Capture the cell that displays the provided text and extract its (X, Y) central coordinate. 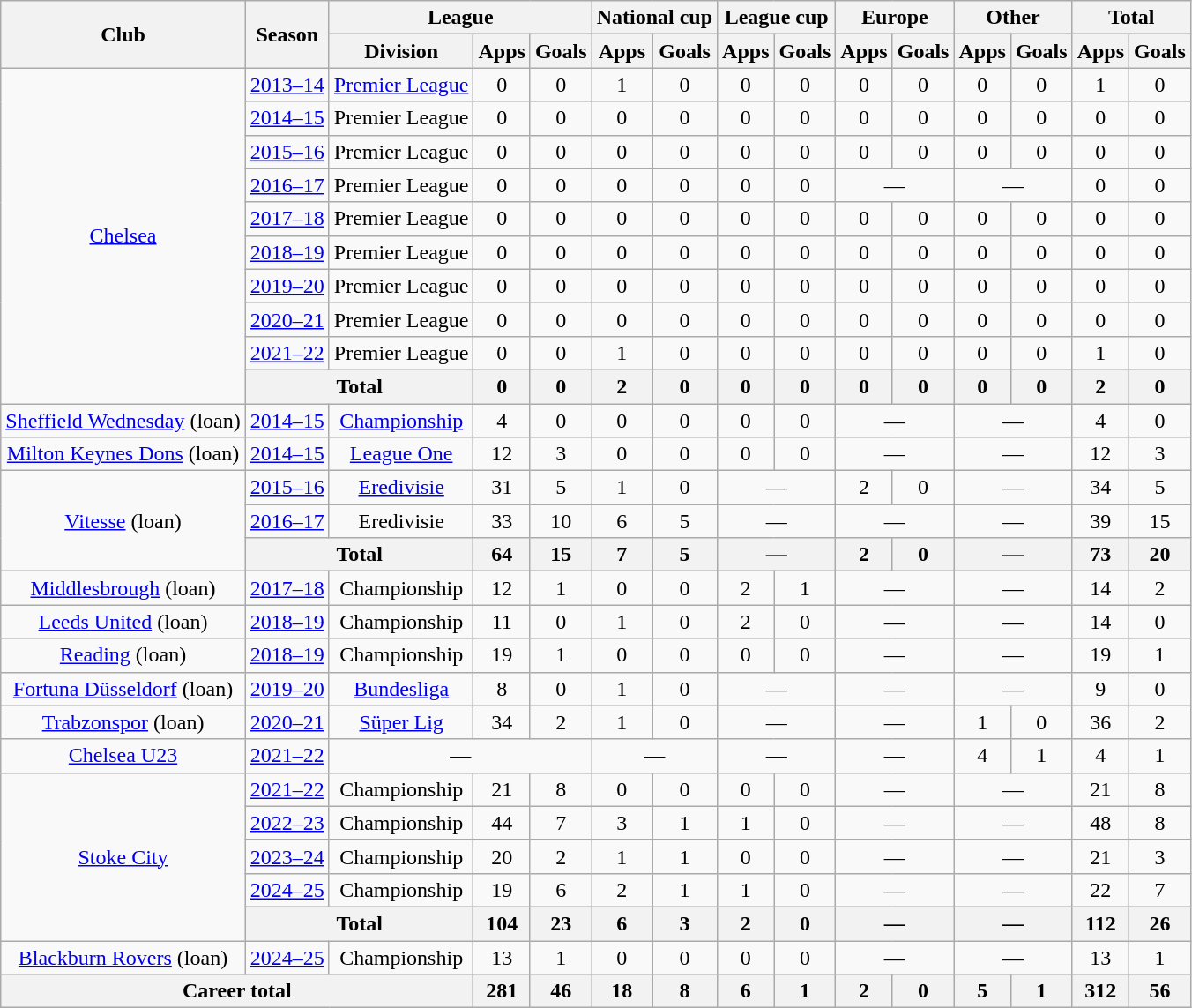
Fortuna Düsseldorf (loan) (123, 689)
Club (123, 34)
League One (401, 454)
Süper Lig (401, 722)
9 (1100, 689)
Leeds United (loan) (123, 622)
Blackburn Rovers (loan) (123, 957)
Chelsea (123, 236)
2023–24 (287, 856)
31 (502, 488)
312 (1100, 991)
Reading (loan) (123, 655)
36 (1100, 722)
League cup (777, 18)
Vitesse (loan) (123, 521)
Career total (237, 991)
Middlesbrough (loan) (123, 588)
2022–23 (287, 823)
26 (1160, 923)
56 (1160, 991)
Chelsea U23 (123, 756)
104 (502, 923)
Europe (895, 18)
112 (1100, 923)
23 (561, 923)
64 (502, 555)
33 (502, 521)
Bundesliga (401, 689)
Other (1013, 18)
National cup (654, 18)
Trabzonspor (loan) (123, 722)
281 (502, 991)
Division (401, 51)
11 (502, 622)
39 (1100, 521)
22 (1100, 890)
10 (561, 521)
18 (622, 991)
Stoke City (123, 856)
44 (502, 823)
Sheffield Wednesday (loan) (123, 421)
48 (1100, 823)
73 (1100, 555)
Season (287, 34)
Milton Keynes Dons (loan) (123, 454)
League (460, 18)
2013–14 (287, 85)
46 (561, 991)
